Locate the cell with the specified text and output its [x, y] center coordinate. 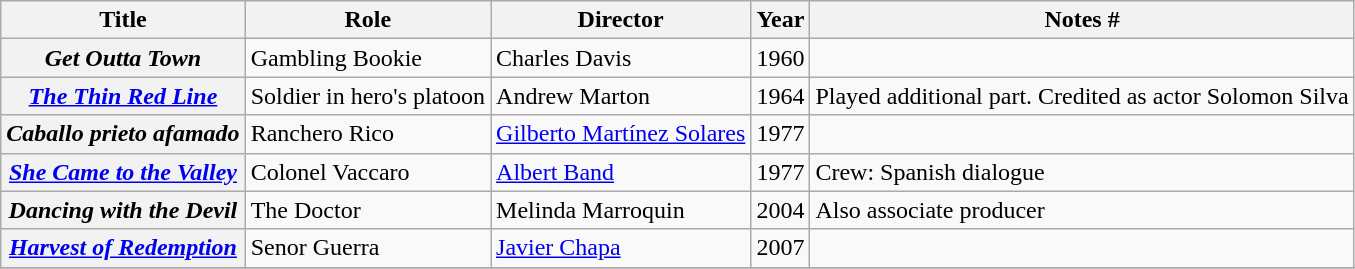
Harvest of Redemption [123, 248]
Get Outta Town [123, 58]
1960 [780, 58]
Title [123, 20]
2004 [780, 210]
Director [621, 20]
Played additional part. Credited as actor Solomon Silva [1082, 96]
Gambling Bookie [368, 58]
Colonel Vaccaro [368, 172]
Dancing with the Devil [123, 210]
The Doctor [368, 210]
Caballo prieto afamado [123, 134]
Ranchero Rico [368, 134]
Andrew Marton [621, 96]
Albert Band [621, 172]
Javier Chapa [621, 248]
1964 [780, 96]
2007 [780, 248]
Gilberto Martínez Solares [621, 134]
She Came to the Valley [123, 172]
Crew: Spanish dialogue [1082, 172]
Charles Davis [621, 58]
Also associate producer [1082, 210]
Soldier in hero's platoon [368, 96]
Year [780, 20]
Notes # [1082, 20]
Senor Guerra [368, 248]
The Thin Red Line [123, 96]
Role [368, 20]
Melinda Marroquin [621, 210]
